From the cell containing the given text, extract its center point as (x, y) coordinate. 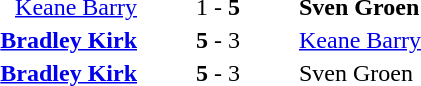
5 - 3 (218, 40)
